Return [X, Y] of the center of cell containing provided text 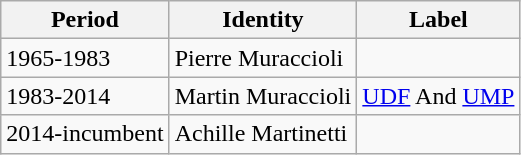
Label [438, 20]
2014-incumbent [85, 134]
Pierre Muraccioli [263, 58]
1983-2014 [85, 96]
Achille Martinetti [263, 134]
1965-1983 [85, 58]
Period [85, 20]
Martin Muraccioli [263, 96]
UDF And UMP [438, 96]
Identity [263, 20]
